Output the [x, y] coordinate of the center of the cell containing the given text.  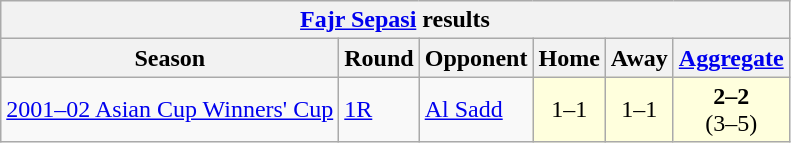
Aggregate [731, 58]
2001–02 Asian Cup Winners' Cup [170, 110]
Away [639, 58]
Round [379, 58]
1R [379, 110]
2–2(3–5) [731, 110]
Opponent [476, 58]
Al Sadd [476, 110]
Season [170, 58]
Home [569, 58]
Fajr Sepasi results [395, 20]
